Return [X, Y] of the center of cell containing provided text 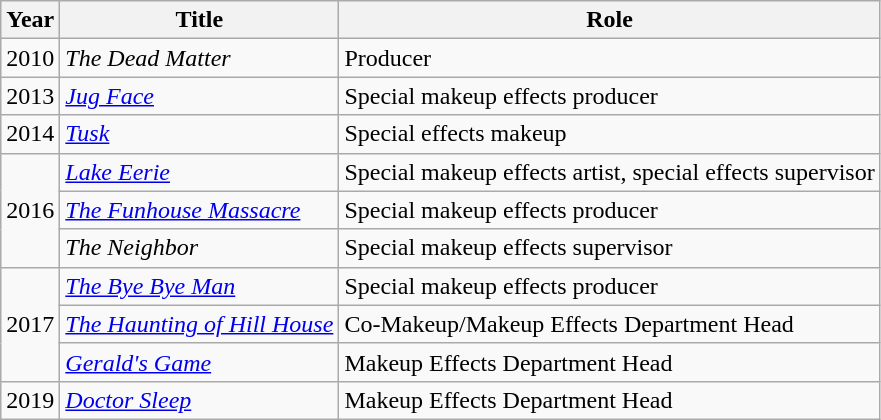
The Dead Matter [200, 58]
2010 [30, 58]
The Haunting of Hill House [200, 324]
Title [200, 20]
Special effects makeup [610, 134]
Tusk [200, 134]
Special makeup effects artist, special effects supervisor [610, 172]
The Bye Bye Man [200, 286]
Special makeup effects supervisor [610, 248]
2019 [30, 400]
Doctor Sleep [200, 400]
2013 [30, 96]
Lake Eerie [200, 172]
Gerald's Game [200, 362]
2014 [30, 134]
2017 [30, 324]
The Funhouse Massacre [200, 210]
Role [610, 20]
2016 [30, 210]
Jug Face [200, 96]
Year [30, 20]
The Neighbor [200, 248]
Co-Makeup/Makeup Effects Department Head [610, 324]
Producer [610, 58]
